Extract the [X, Y] coordinate from the center of the cell holding the provided text.  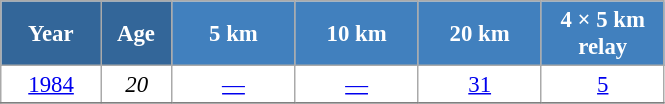
Year [52, 34]
20 [136, 85]
31 [480, 85]
4 × 5 km relay [602, 34]
10 km [356, 34]
1984 [52, 85]
5 km [234, 34]
Age [136, 34]
5 [602, 85]
20 km [480, 34]
